Detect which cell encompasses the target text, then output its [X, Y] center coordinate. 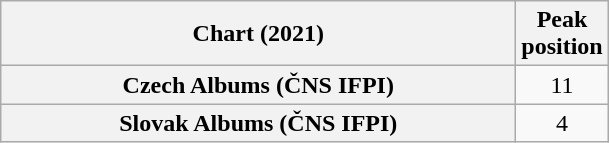
Peakposition [562, 34]
Slovak Albums (ČNS IFPI) [258, 123]
4 [562, 123]
11 [562, 85]
Czech Albums (ČNS IFPI) [258, 85]
Chart (2021) [258, 34]
